Determine the [x, y] coordinate at the center of the cell enclosing the given text.  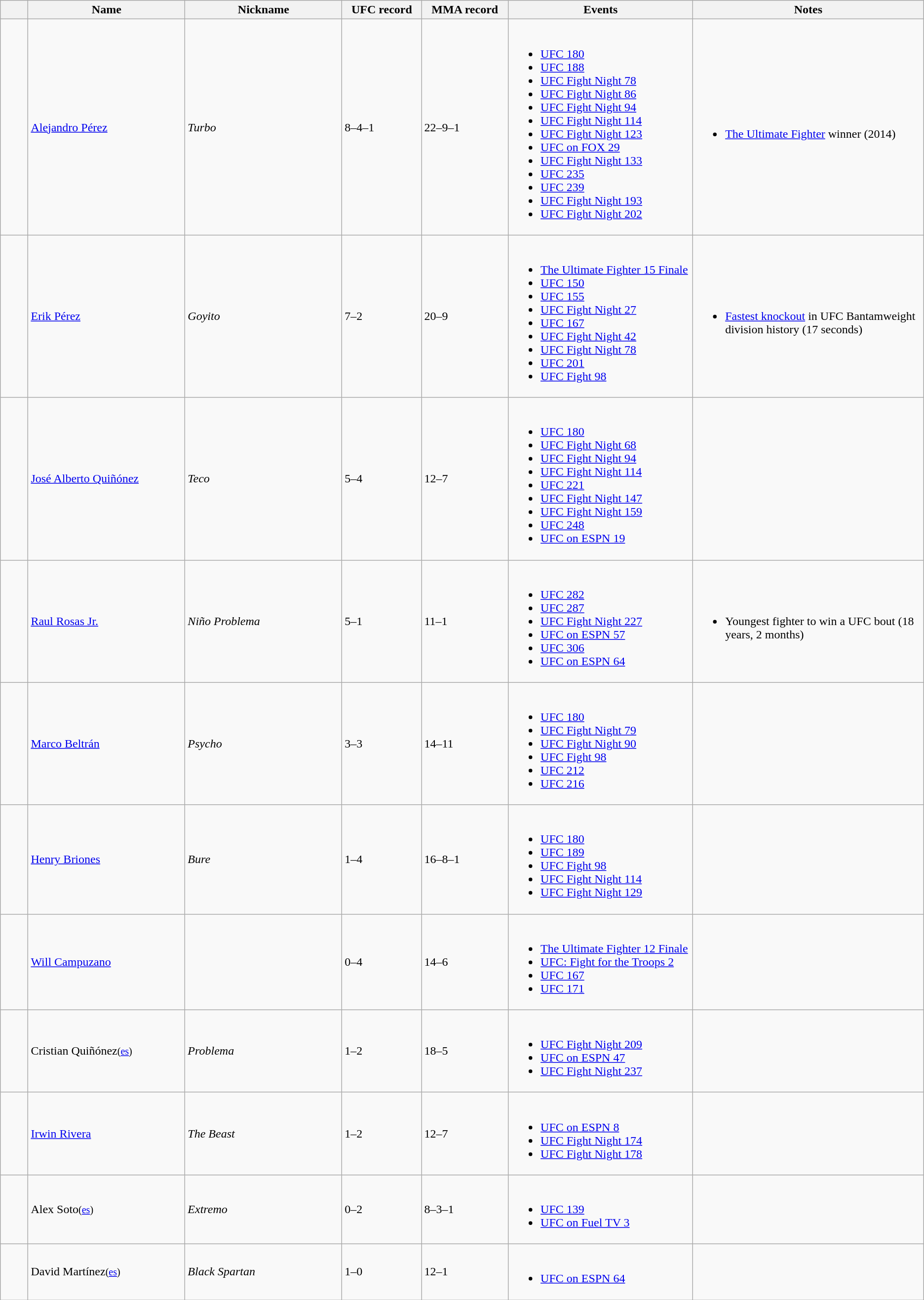
Henry Briones [107, 859]
11–1 [465, 621]
18–5 [465, 1051]
Teco [264, 479]
Events [601, 10]
UFC record [382, 10]
1–4 [382, 859]
0–4 [382, 962]
UFC 282UFC 287UFC Fight Night 227UFC on ESPN 57UFC 306UFC on ESPN 64 [601, 621]
Problema [264, 1051]
José Alberto Quiñónez [107, 479]
David Martínez(es) [107, 1272]
Cristian Quiñónez(es) [107, 1051]
UFC 139UFC on Fuel TV 3 [601, 1209]
8–4–1 [382, 127]
Bure [264, 859]
Goyito [264, 316]
UFC 180UFC Fight Night 68UFC Fight Night 94UFC Fight Night 114UFC 221UFC Fight Night 147UFC Fight Night 159UFC 248UFC on ESPN 19 [601, 479]
Niño Problema [264, 621]
Alex Soto(es) [107, 1209]
16–8–1 [465, 859]
1–0 [382, 1272]
The Beast [264, 1134]
14–6 [465, 962]
7–2 [382, 316]
Nickname [264, 10]
Irwin Rivera [107, 1134]
UFC Fight Night 209UFC on ESPN 47UFC Fight Night 237 [601, 1051]
MMA record [465, 10]
5–1 [382, 621]
Black Spartan [264, 1272]
The Ultimate Fighter 15 FinaleUFC 150UFC 155UFC Fight Night 27UFC 167UFC Fight Night 42UFC Fight Night 78UFC 201UFC Fight 98 [601, 316]
8–3–1 [465, 1209]
Extremo [264, 1209]
Turbo [264, 127]
UFC 180UFC Fight Night 79UFC Fight Night 90UFC Fight 98UFC 212UFC 216 [601, 744]
The Ultimate Fighter winner (2014) [808, 127]
Marco Beltrán [107, 744]
20–9 [465, 316]
UFC 180UFC 189UFC Fight 98UFC Fight Night 114UFC Fight Night 129 [601, 859]
22–9–1 [465, 127]
Psycho [264, 744]
12–1 [465, 1272]
Name [107, 10]
Fastest knockout in UFC Bantamweight division history (17 seconds) [808, 316]
14–11 [465, 744]
The Ultimate Fighter 12 FinaleUFC: Fight for the Troops 2UFC 167UFC 171 [601, 962]
Notes [808, 10]
Erik Pérez [107, 316]
UFC on ESPN 64 [601, 1272]
UFC on ESPN 8UFC Fight Night 174UFC Fight Night 178 [601, 1134]
3–3 [382, 744]
Alejandro Pérez [107, 127]
Raul Rosas Jr. [107, 621]
0–2 [382, 1209]
5–4 [382, 479]
Will Campuzano [107, 962]
Youngest fighter to win a UFC bout (18 years, 2 months) [808, 621]
